Detect which cell encompasses the target text, then output its (X, Y) center coordinate. 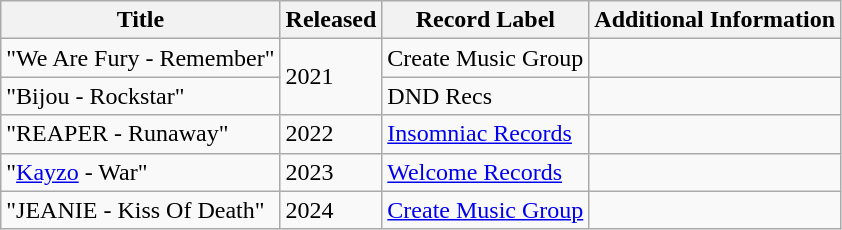
"REAPER - Runaway" (140, 134)
"Bijou - Rockstar" (140, 96)
"Kayzo - War" (140, 172)
"JEANIE - Kiss Of Death" (140, 210)
Additional Information (715, 20)
Welcome Records (486, 172)
2023 (331, 172)
Insomniac Records (486, 134)
2024 (331, 210)
Title (140, 20)
DND Recs (486, 96)
2022 (331, 134)
2021 (331, 77)
Released (331, 20)
"We Are Fury - Remember" (140, 58)
Record Label (486, 20)
